Capture the cell that displays the provided text and extract its (x, y) central coordinate. 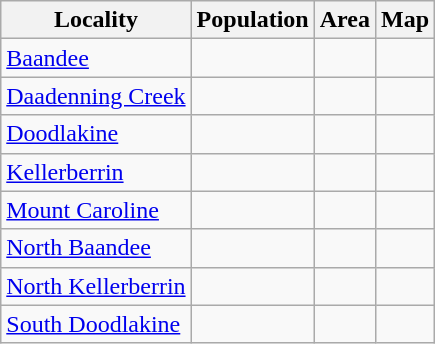
North Baandee (96, 248)
Baandee (96, 58)
Locality (96, 20)
Daadenning Creek (96, 96)
Mount Caroline (96, 210)
South Doodlakine (96, 324)
Kellerberrin (96, 172)
Population (252, 20)
Area (344, 20)
Doodlakine (96, 134)
Map (404, 20)
North Kellerberrin (96, 286)
